Determine the [X, Y] coordinate at the center of the cell enclosing the given text.  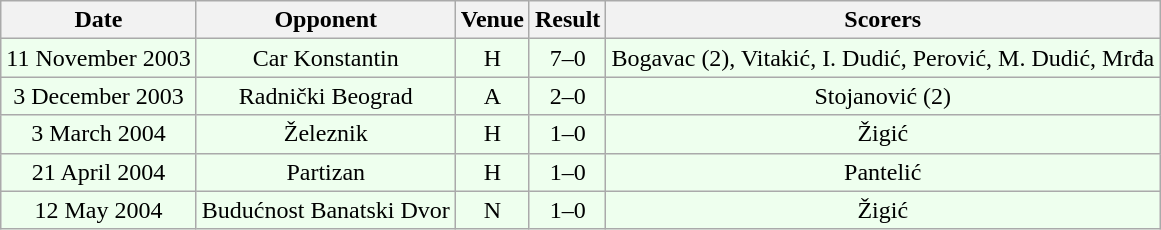
Železnik [326, 134]
Result [567, 20]
Car Konstantin [326, 58]
Pantelić [883, 172]
2–0 [567, 96]
Radnički Beograd [326, 96]
N [492, 210]
11 November 2003 [98, 58]
3 March 2004 [98, 134]
21 April 2004 [98, 172]
A [492, 96]
Bogavac (2), Vitakić, I. Dudić, Perović, M. Dudić, Mrđa [883, 58]
12 May 2004 [98, 210]
Scorers [883, 20]
3 December 2003 [98, 96]
Venue [492, 20]
Budućnost Banatski Dvor [326, 210]
Date [98, 20]
7–0 [567, 58]
Stojanović (2) [883, 96]
Partizan [326, 172]
Opponent [326, 20]
